For the text-containing cell, return its midpoint in [X, Y] coordinate format. 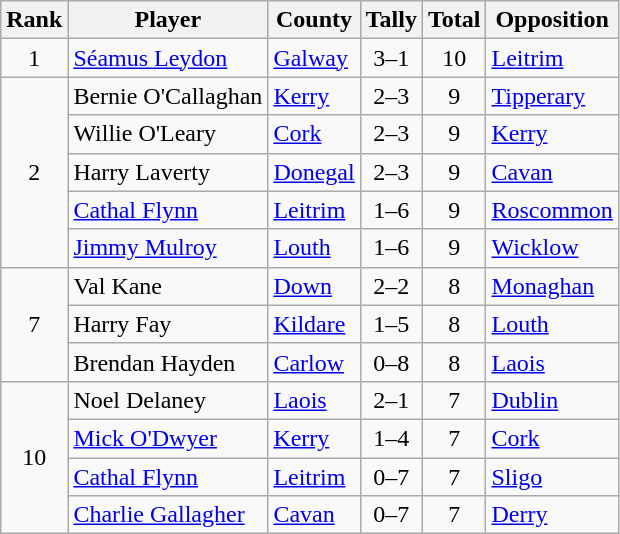
Charlie Gallagher [168, 515]
Jimmy Mulroy [168, 248]
1–5 [391, 324]
Mick O'Dwyer [168, 438]
Down [314, 286]
Total [454, 20]
Harry Fay [168, 324]
Val Kane [168, 286]
Donegal [314, 172]
Tipperary [552, 96]
Carlow [314, 362]
2–2 [391, 286]
2–1 [391, 400]
Tally [391, 20]
Kildare [314, 324]
Wicklow [552, 248]
Noel Delaney [168, 400]
Harry Laverty [168, 172]
Rank [34, 20]
2 [34, 172]
Bernie O'Callaghan [168, 96]
Willie O'Leary [168, 134]
Opposition [552, 20]
Galway [314, 58]
Brendan Hayden [168, 362]
Derry [552, 515]
Séamus Leydon [168, 58]
Roscommon [552, 210]
0–8 [391, 362]
Player [168, 20]
Dublin [552, 400]
County [314, 20]
1 [34, 58]
Sligo [552, 477]
3–1 [391, 58]
Monaghan [552, 286]
1–4 [391, 438]
